Scan for the cell matching the given text and deliver its [X, Y] coordinate at center. 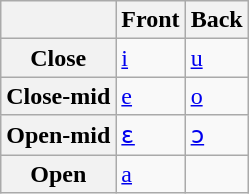
Close-mid [58, 96]
u [216, 58]
Open [58, 173]
a [150, 173]
ɔ [216, 135]
Close [58, 58]
Back [216, 20]
ɛ [150, 135]
Open-mid [58, 135]
Front [150, 20]
e [150, 96]
i [150, 58]
o [216, 96]
